Locate the cell with the specified text and output its [x, y] center coordinate. 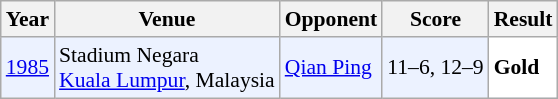
Gold [524, 68]
Result [524, 19]
Venue [167, 19]
Score [435, 19]
Stadium Negara Kuala Lumpur, Malaysia [167, 68]
11–6, 12–9 [435, 68]
Qian Ping [332, 68]
Opponent [332, 19]
Year [28, 19]
1985 [28, 68]
